Identify which cell holds the provided text, then report its [x, y] central coordinate. 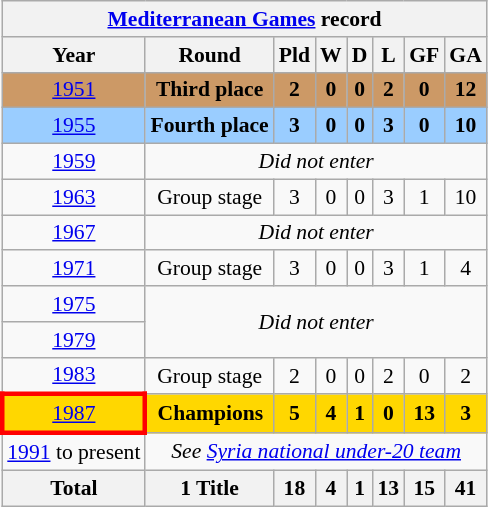
12 [466, 90]
Year [74, 55]
1987 [74, 414]
1955 [74, 126]
1991 to present [74, 452]
18 [294, 488]
5 [294, 414]
Total [74, 488]
D [360, 55]
Pld [294, 55]
15 [424, 488]
1 Title [209, 488]
GA [466, 55]
1983 [74, 376]
1971 [74, 269]
1967 [74, 233]
Mediterranean Games record [244, 19]
Third place [209, 90]
1959 [74, 162]
GF [424, 55]
See Syria national under-20 team [316, 452]
1951 [74, 90]
Champions [209, 414]
L [388, 55]
1963 [74, 197]
1979 [74, 340]
41 [466, 488]
Fourth place [209, 126]
Round [209, 55]
W [331, 55]
1975 [74, 304]
